Return [X, Y] of the center of cell containing provided text 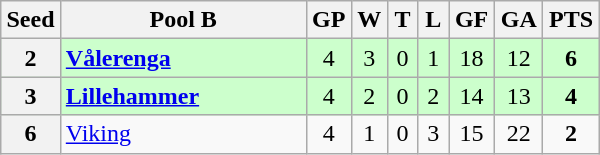
GF [472, 20]
GA [519, 20]
L [434, 20]
Pool B [183, 20]
Viking [183, 134]
15 [472, 134]
14 [472, 96]
13 [519, 96]
Vålerenga [183, 58]
PTS [571, 20]
GP [328, 20]
18 [472, 58]
Seed [31, 20]
W [369, 20]
12 [519, 58]
22 [519, 134]
T [402, 20]
Lillehammer [183, 96]
